Find where the given text appears and provide that cell's center as [X, Y] coordinate. 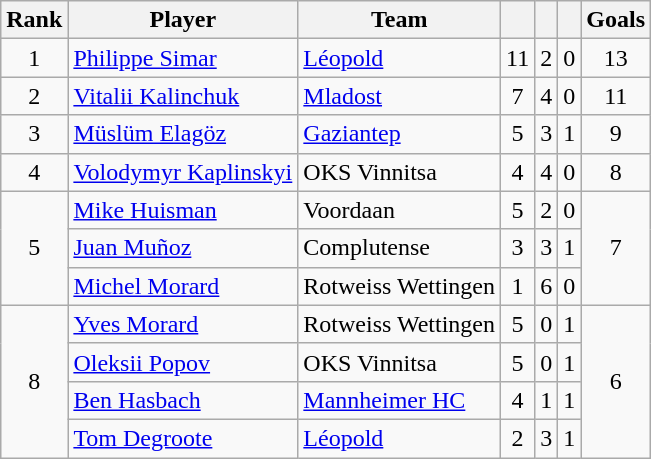
Mannheimer HC [400, 400]
Juan Muñoz [183, 248]
Rank [34, 20]
Mladost [400, 96]
Oleksii Popov [183, 362]
Ben Hasbach [183, 400]
Michel Morard [183, 286]
9 [616, 134]
Tom Degroote [183, 438]
Player [183, 20]
Complutense [400, 248]
Team [400, 20]
Müslüm Elagöz [183, 134]
Vitalii Kalinchuk [183, 96]
Voordaan [400, 210]
Philippe Simar [183, 58]
Goals [616, 20]
Yves Morard [183, 324]
Volodymyr Kaplinskyi [183, 172]
Mike Huisman [183, 210]
13 [616, 58]
Gaziantep [400, 134]
